From the cell containing the given text, extract its center point as (X, Y) coordinate. 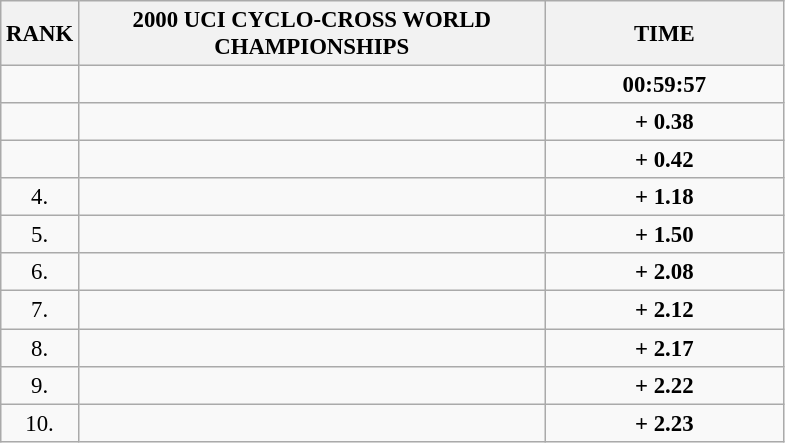
RANK (40, 34)
8. (40, 348)
7. (40, 310)
+ 1.50 (664, 235)
+ 2.12 (664, 310)
4. (40, 197)
9. (40, 385)
5. (40, 235)
TIME (664, 34)
+ 1.18 (664, 197)
+ 0.42 (664, 160)
6. (40, 273)
2000 UCI CYCLO-CROSS WORLD CHAMPIONSHIPS (312, 34)
+ 0.38 (664, 122)
+ 2.22 (664, 385)
+ 2.17 (664, 348)
+ 2.08 (664, 273)
10. (40, 423)
+ 2.23 (664, 423)
00:59:57 (664, 85)
